Provide the [X, Y] coordinate of the cell's center where the given text is located.  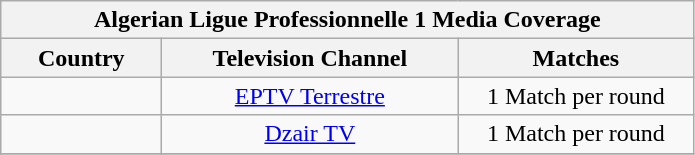
Matches [576, 58]
Algerian Ligue Professionnelle 1 Media Coverage [348, 20]
Dzair TV [310, 134]
Country [82, 58]
Television Channel [310, 58]
EPTV Terrestre [310, 96]
